Identify which cell holds the provided text, then report its (x, y) central coordinate. 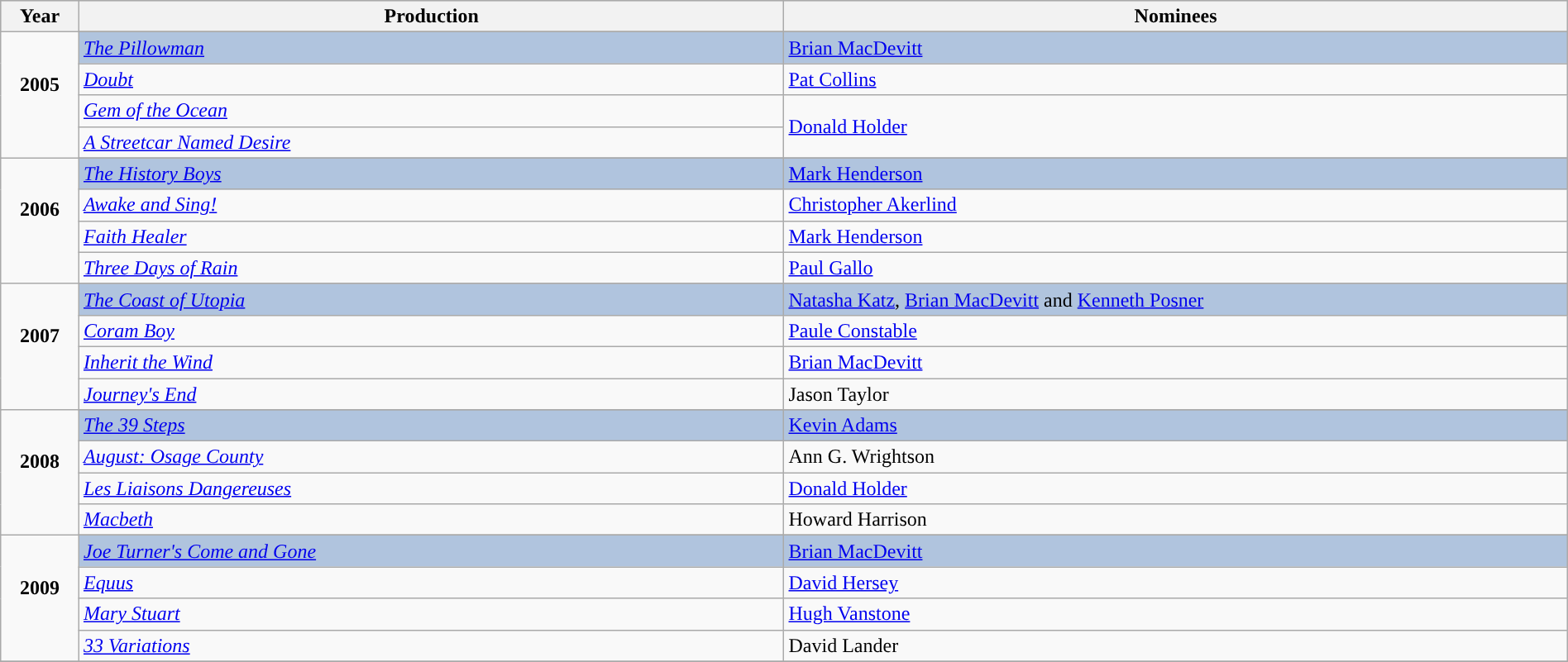
Year (40, 17)
Gem of the Ocean (432, 111)
2005 (40, 95)
Paule Constable (1176, 331)
Faith Healer (432, 236)
A Streetcar Named Desire (432, 142)
Jason Taylor (1176, 394)
Three Days of Rain (432, 268)
Joe Turner's Come and Gone (432, 551)
Howard Harrison (1176, 520)
The Coast of Utopia (432, 299)
The Pillowman (432, 48)
33 Variations (432, 645)
2007 (40, 346)
Paul Gallo (1176, 268)
Journey's End (432, 394)
David Hersey (1176, 583)
August: Osage County (432, 457)
2006 (40, 221)
The History Boys (432, 174)
David Lander (1176, 645)
Equus (432, 583)
Coram Boy (432, 331)
Nominees (1176, 17)
Natasha Katz, Brian MacDevitt and Kenneth Posner (1176, 299)
Doubt (432, 79)
Macbeth (432, 520)
Inherit the Wind (432, 362)
2008 (40, 473)
The 39 Steps (432, 426)
Production (432, 17)
Hugh Vanstone (1176, 614)
2009 (40, 598)
Ann G. Wrightson (1176, 457)
Christopher Akerlind (1176, 205)
Kevin Adams (1176, 426)
Mary Stuart (432, 614)
Les Liaisons Dangereuses (432, 488)
Awake and Sing! (432, 205)
Pat Collins (1176, 79)
